For the text-containing cell, return its midpoint in (x, y) coordinate format. 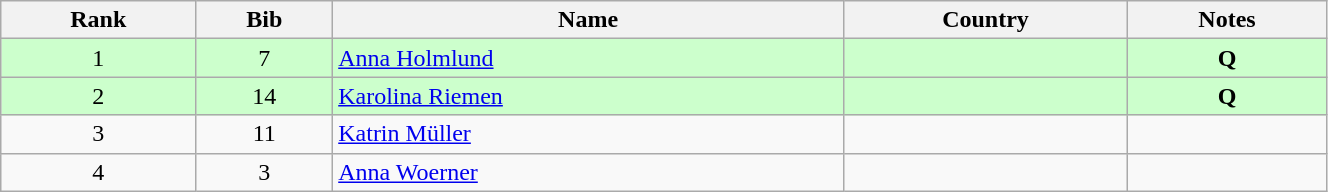
4 (98, 172)
Name (588, 20)
14 (264, 96)
Notes (1228, 20)
Katrin Müller (588, 134)
Bib (264, 20)
Country (985, 20)
Anna Woerner (588, 172)
11 (264, 134)
Karolina Riemen (588, 96)
Anna Holmlund (588, 58)
Rank (98, 20)
2 (98, 96)
7 (264, 58)
1 (98, 58)
